Determine the [x, y] coordinate at the center of the cell enclosing the given text.  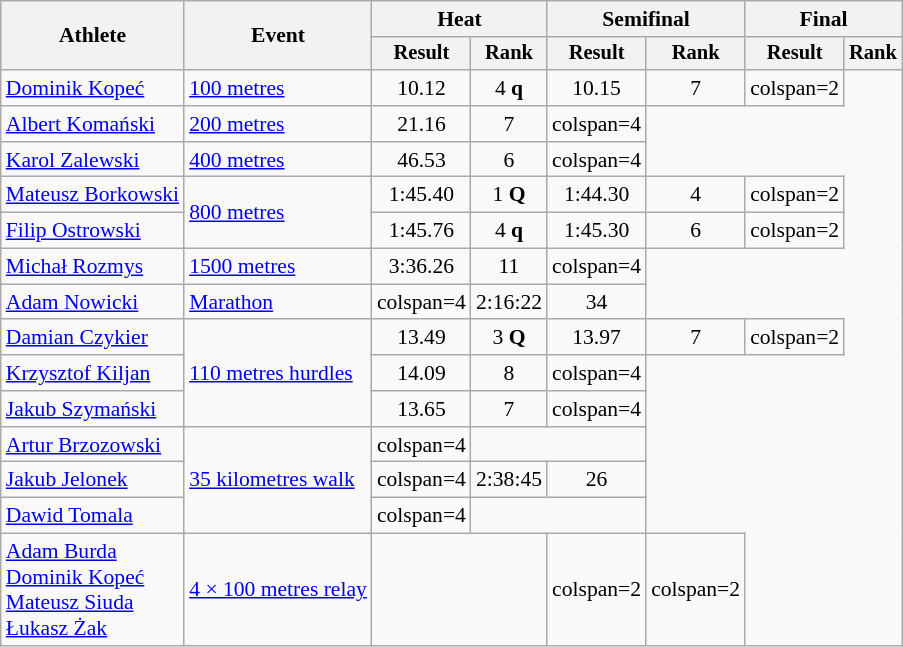
3:36.26 [422, 267]
35 kilometres walk [278, 480]
Semifinal [646, 19]
34 [596, 302]
110 metres hurdles [278, 374]
Artur Brzozowski [92, 445]
1 Q [509, 195]
2:16:22 [509, 302]
Jakub Szymański [92, 409]
1:45.30 [596, 231]
8 [509, 373]
Athlete [92, 36]
26 [596, 480]
Dominik Kopeć [92, 88]
100 metres [278, 88]
Damian Czykier [92, 338]
2:38:45 [509, 480]
46.53 [422, 160]
Event [278, 36]
13.97 [596, 338]
21.16 [422, 124]
Marathon [278, 302]
11 [509, 267]
1:44.30 [596, 195]
1:45.76 [422, 231]
Adam Nowicki [92, 302]
800 metres [278, 212]
400 metres [278, 160]
4 × 100 metres relay [278, 590]
Mateusz Borkowski [92, 195]
Krzysztof Kiljan [92, 373]
13.49 [422, 338]
10.15 [596, 88]
Filip Ostrowski [92, 231]
13.65 [422, 409]
4 [696, 195]
Albert Komański [92, 124]
10.12 [422, 88]
200 metres [278, 124]
1:45.40 [422, 195]
Final [824, 19]
14.09 [422, 373]
Heat [460, 19]
Adam BurdaDominik KopećMateusz SiudaŁukasz Żak [92, 590]
1500 metres [278, 267]
Jakub Jelonek [92, 480]
Michał Rozmys [92, 267]
3 Q [509, 338]
Karol Zalewski [92, 160]
Dawid Tomala [92, 516]
